Extract the (X, Y) coordinate from the center of the cell holding the provided text.  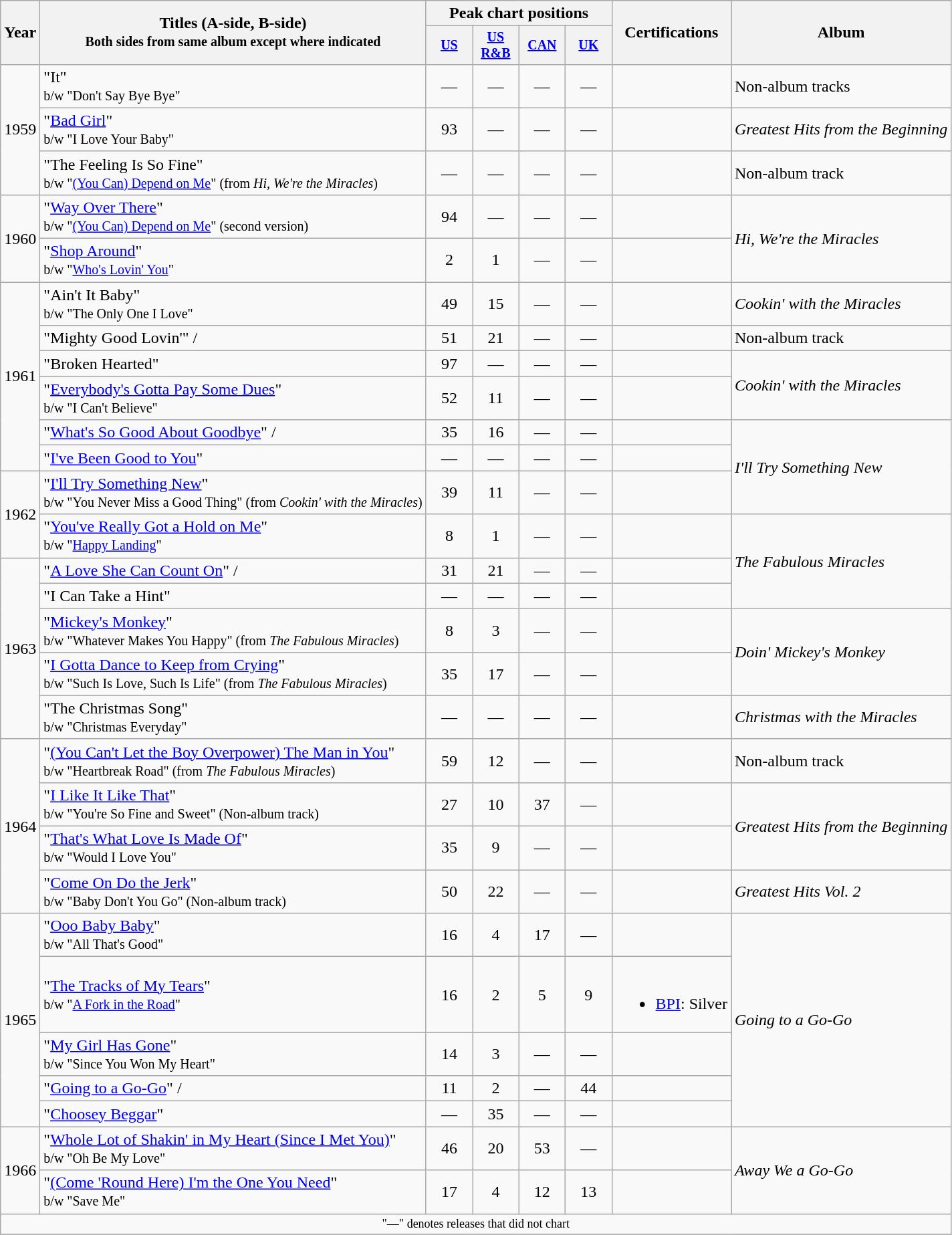
Christmas with the Miracles (841, 717)
5 (542, 995)
Greatest Hits Vol. 2 (841, 892)
"Ain't It Baby"b/w "The Only One I Love" (233, 304)
31 (449, 570)
1966 (20, 1170)
"Way Over There"b/w "(You Can) Depend on Me" (second version) (233, 217)
Certifications (671, 33)
14 (449, 1054)
"Ooo Baby Baby"b/w "All That's Good" (233, 935)
1962 (20, 514)
39 (449, 492)
US (449, 45)
Going to a Go-Go (841, 1020)
"Mighty Good Lovin'" / (233, 338)
CAN (542, 45)
13 (588, 1192)
"The Christmas Song"b/w "Christmas Everyday" (233, 717)
1959 (20, 130)
"Broken Hearted" (233, 364)
Away We a Go-Go (841, 1170)
"What's So Good About Goodbye" / (233, 433)
"Mickey's Monkey"b/w "Whatever Makes You Happy" (from The Fabulous Miracles) (233, 630)
50 (449, 892)
"I Like It Like That"b/w "You're So Fine and Sweet" (Non-album track) (233, 804)
"You've Really Got a Hold on Me"b/w "Happy Landing" (233, 536)
BPI: Silver (671, 995)
"That's What Love Is Made Of"b/w "Would I Love You" (233, 848)
27 (449, 804)
"(You Can't Let the Boy Overpower) The Man in You"b/w "Heartbreak Road" (from The Fabulous Miracles) (233, 761)
Album (841, 33)
"(Come 'Round Here) I'm the One You Need"b/w "Save Me" (233, 1192)
1960 (20, 238)
15 (496, 304)
"I Gotta Dance to Keep from Crying"b/w "Such Is Love, Such Is Life" (from The Fabulous Miracles) (233, 674)
1963 (20, 649)
1965 (20, 1020)
"Come On Do the Jerk"b/w "Baby Don't You Go" (Non-album track) (233, 892)
49 (449, 304)
46 (449, 1149)
"Shop Around"b/w "Who's Lovin' You" (233, 261)
"Going to a Go-Go" / (233, 1089)
22 (496, 892)
10 (496, 804)
"The Tracks of My Tears"b/w "A Fork in the Road" (233, 995)
52 (449, 399)
1964 (20, 826)
UK (588, 45)
53 (542, 1149)
I'll Try Something New (841, 467)
"Whole Lot of Shakin' in My Heart (Since I Met You)"b/w "Oh Be My Love" (233, 1149)
US R&B (496, 45)
1961 (20, 376)
"A Love She Can Count On" / (233, 570)
"Bad Girl"b/w "I Love Your Baby" (233, 130)
"—" denotes releases that did not chart (476, 1224)
The Fabulous Miracles (841, 562)
"Everybody's Gotta Pay Some Dues"b/w "I Can't Believe" (233, 399)
Year (20, 33)
Titles (A-side, B-side)Both sides from same album except where indicated (233, 33)
37 (542, 804)
"Choosey Beggar" (233, 1114)
"It"b/w "Don't Say Bye Bye" (233, 86)
"My Girl Has Gone"b/w "Since You Won My Heart" (233, 1054)
94 (449, 217)
51 (449, 338)
93 (449, 130)
Hi, We're the Miracles (841, 238)
Non-album tracks (841, 86)
"The Feeling Is So Fine"b/w "(You Can) Depend on Me" (from Hi, We're the Miracles) (233, 173)
97 (449, 364)
Peak chart positions (519, 13)
"I'll Try Something New"b/w "You Never Miss a Good Thing" (from Cookin' with the Miracles) (233, 492)
"I Can Take a Hint" (233, 596)
Doin' Mickey's Monkey (841, 652)
44 (588, 1089)
20 (496, 1149)
59 (449, 761)
"I've Been Good to You" (233, 458)
